From the cell containing the given text, extract its center point as (X, Y) coordinate. 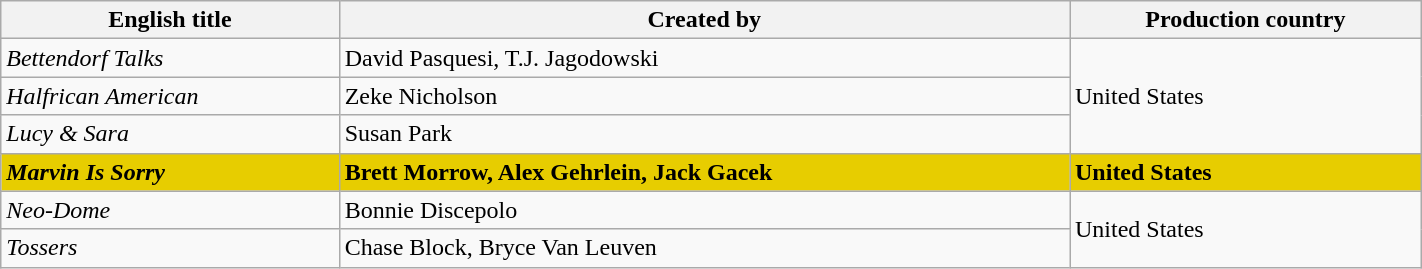
Chase Block, Bryce Van Leuven (704, 248)
Halfrican American (170, 96)
Neo-Dome (170, 210)
Marvin Is Sorry (170, 172)
Susan Park (704, 134)
Created by (704, 20)
Bettendorf Talks (170, 58)
Tossers (170, 248)
English title (170, 20)
Zeke Nicholson (704, 96)
Production country (1246, 20)
Bonnie Discepolo (704, 210)
David Pasquesi, T.J. Jagodowski (704, 58)
Lucy & Sara (170, 134)
Brett Morrow, Alex Gehrlein, Jack Gacek (704, 172)
